For the text-containing cell, return its midpoint in [X, Y] coordinate format. 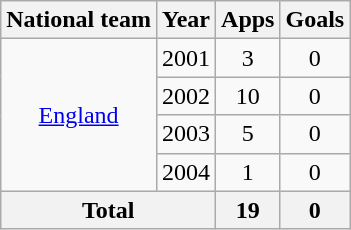
National team [79, 20]
Total [108, 210]
2002 [186, 96]
2003 [186, 134]
Apps [248, 20]
10 [248, 96]
Year [186, 20]
2004 [186, 172]
19 [248, 210]
England [79, 115]
5 [248, 134]
3 [248, 58]
1 [248, 172]
Goals [315, 20]
2001 [186, 58]
